Extract the [X, Y] coordinate from the center of the cell holding the provided text.  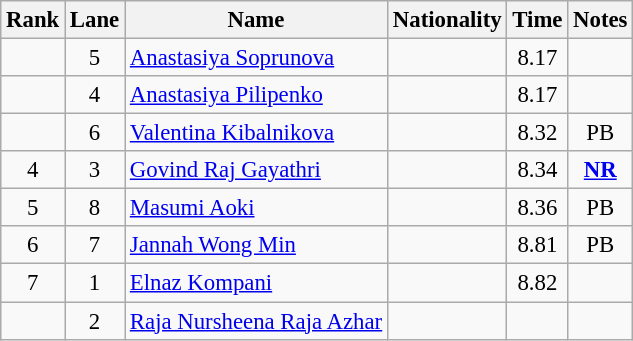
NR [600, 170]
8.81 [538, 245]
Masumi Aoki [256, 208]
Valentina Kibalnikova [256, 133]
8.34 [538, 170]
3 [95, 170]
Time [538, 20]
Nationality [448, 20]
Govind Raj Gayathri [256, 170]
Lane [95, 20]
Notes [600, 20]
Rank [33, 20]
8.36 [538, 208]
2 [95, 321]
1 [95, 283]
Anastasiya Pilipenko [256, 95]
Anastasiya Soprunova [256, 58]
8.82 [538, 283]
Elnaz Kompani [256, 283]
8.32 [538, 133]
Jannah Wong Min [256, 245]
Raja Nursheena Raja Azhar [256, 321]
8 [95, 208]
Name [256, 20]
